Identify which cell holds the provided text, then report its (x, y) central coordinate. 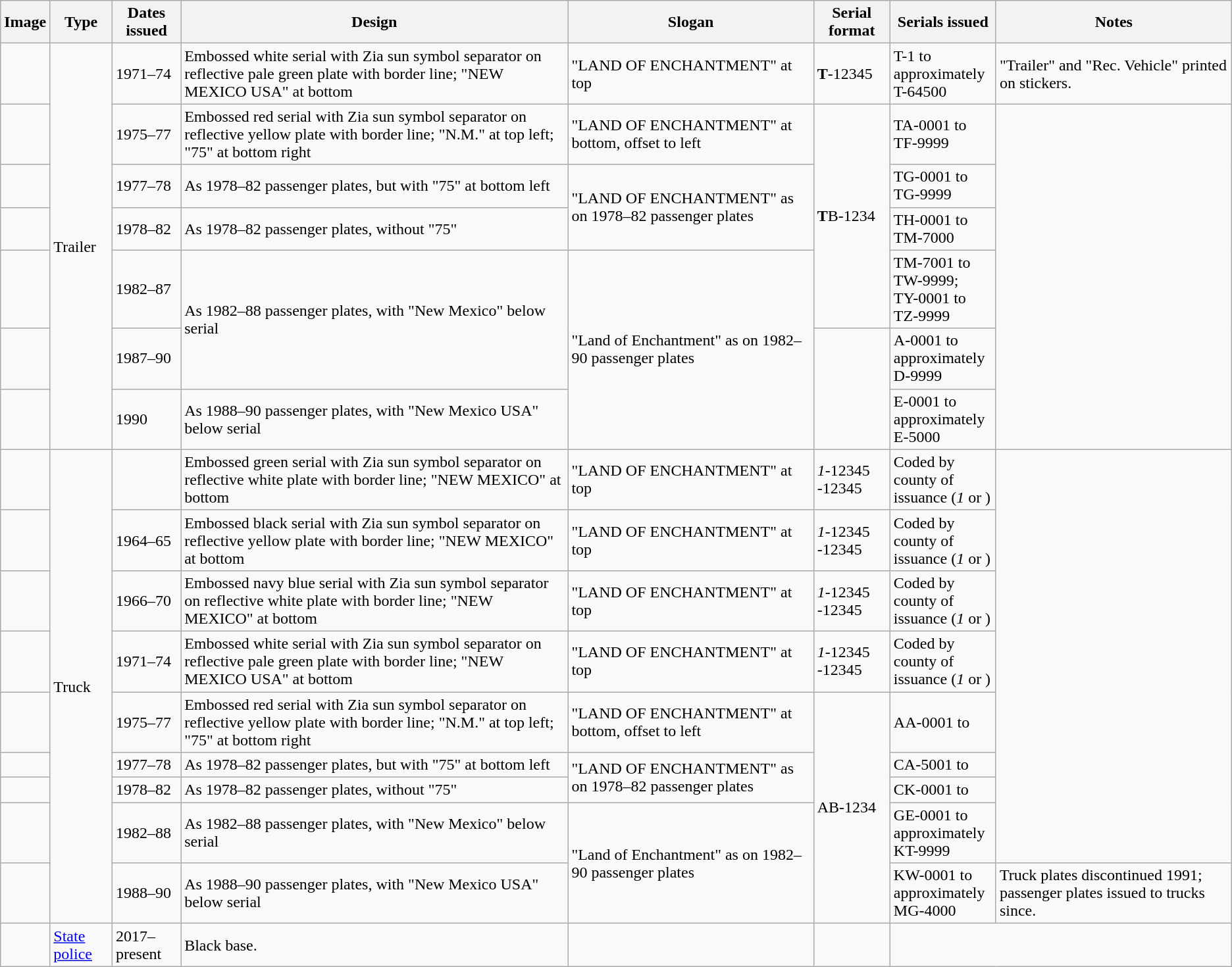
Trailer (82, 246)
E-0001 to approximately E-5000 (942, 419)
KW-0001 to approximately MG-4000 (942, 893)
1987–90 (146, 359)
Truck plates discontinued 1991; passenger plates issued to trucks since. (1114, 893)
TM-7001 toTW-9999;TY-0001 toTZ-9999 (942, 289)
Slogan (691, 22)
1990 (146, 419)
1966–70 (146, 601)
Serial format (852, 22)
TH-0001 toTM-7000 (942, 229)
"Trailer" and "Rec. Vehicle" printed on stickers. (1114, 74)
TA-0001 toTF-9999 (942, 134)
Type (82, 22)
1982–87 (146, 289)
1988–90 (146, 893)
AB-1234 (852, 808)
Embossed navy blue serial with Zia sun symbol separator on reflective white plate with border line; "NEW MEXICO" at bottom (374, 601)
Dates issued (146, 22)
T-12345 (852, 74)
GE-0001 to approximately KT-9999 (942, 833)
Notes (1114, 22)
T-1 to approximately T-64500 (942, 74)
TB-1234 (852, 216)
TG-0001 toTG-9999 (942, 186)
Embossed green serial with Zia sun symbol separator on reflective white plate with border line; "NEW MEXICO" at bottom (374, 480)
AA-0001 to (942, 722)
Embossed black serial with Zia sun symbol separator on reflective yellow plate with border line; "NEW MEXICO" at bottom (374, 540)
CK-0001 to (942, 790)
Image (25, 22)
CA-5001 to (942, 765)
1964–65 (146, 540)
Truck (82, 687)
2017–present (146, 945)
Black base. (374, 945)
1982–88 (146, 833)
Design (374, 22)
State police (82, 945)
Serials issued (942, 22)
A-0001 to approximately D-9999 (942, 359)
